Pinpoint the cell where the given text exists, returning its (X, Y) midpoint coordinate. 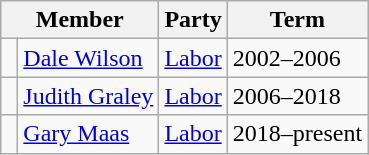
2002–2006 (297, 58)
Gary Maas (88, 134)
2018–present (297, 134)
Member (80, 20)
Term (297, 20)
2006–2018 (297, 96)
Party (193, 20)
Judith Graley (88, 96)
Dale Wilson (88, 58)
